Detect which cell encompasses the target text, then output its (X, Y) center coordinate. 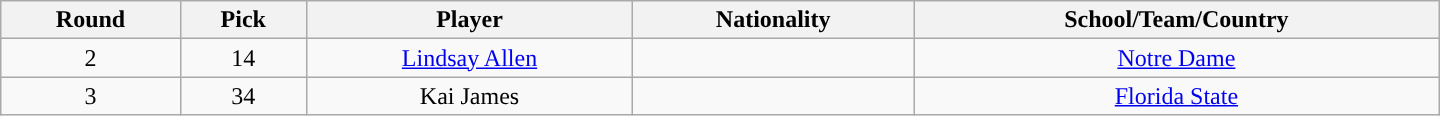
Nationality (774, 20)
3 (91, 96)
School/Team/Country (1177, 20)
Player (470, 20)
14 (243, 58)
Pick (243, 20)
Round (91, 20)
Kai James (470, 96)
2 (91, 58)
Lindsay Allen (470, 58)
Florida State (1177, 96)
Notre Dame (1177, 58)
34 (243, 96)
